Return [X, Y] of the center of cell containing provided text 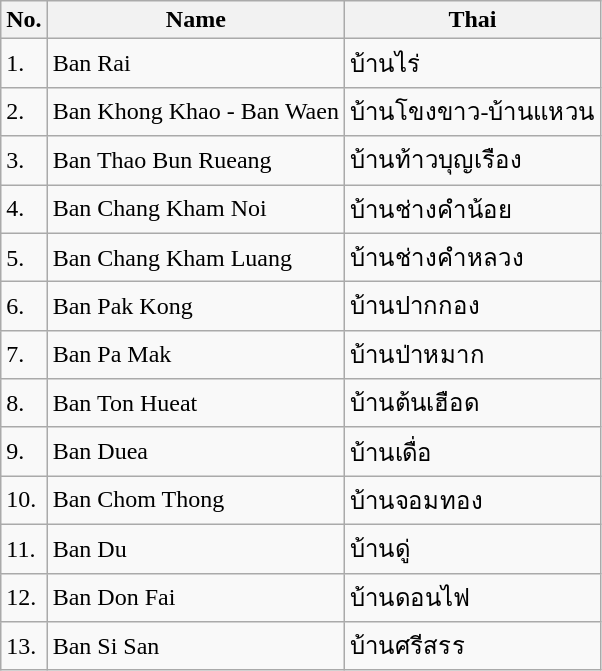
No. [24, 20]
8. [24, 404]
บ้านเดื่อ [472, 452]
บ้านต้นเฮือด [472, 404]
บ้านศรีสรร [472, 646]
Ban Duea [196, 452]
บ้านช่างคำน้อย [472, 208]
บ้านดู่ [472, 548]
บ้านปากกอง [472, 306]
Ban Rai [196, 64]
9. [24, 452]
บ้านโขงขาว-บ้านแหวน [472, 112]
Ban Pak Kong [196, 306]
10. [24, 500]
7. [24, 354]
บ้านช่างคำหลวง [472, 258]
บ้านไร่ [472, 64]
Ban Chang Kham Luang [196, 258]
12. [24, 598]
บ้านจอมทอง [472, 500]
2. [24, 112]
Thai [472, 20]
Ban Si San [196, 646]
Ban Du [196, 548]
4. [24, 208]
Ban Khong Khao - Ban Waen [196, 112]
Ban Don Fai [196, 598]
Ban Chang Kham Noi [196, 208]
13. [24, 646]
บ้านท้าวบุญเรือง [472, 160]
บ้านป่าหมาก [472, 354]
3. [24, 160]
Ban Ton Hueat [196, 404]
Ban Pa Mak [196, 354]
Name [196, 20]
1. [24, 64]
บ้านดอนไฟ [472, 598]
Ban Thao Bun Rueang [196, 160]
6. [24, 306]
Ban Chom Thong [196, 500]
11. [24, 548]
5. [24, 258]
